Provide the (X, Y) coordinate of the cell's center where the given text is located.  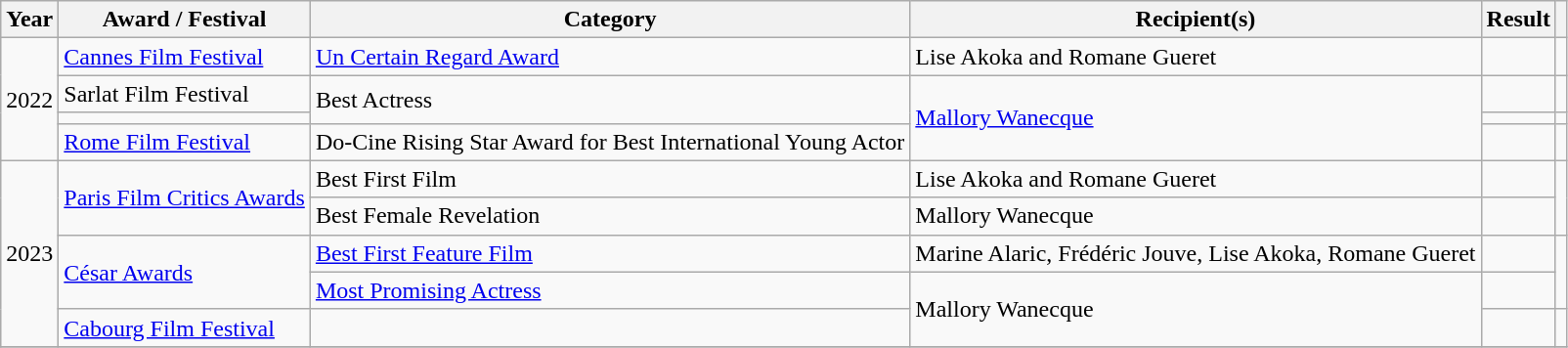
2023 (29, 253)
Cabourg Film Festival (185, 327)
Rome Film Festival (185, 142)
Award / Festival (185, 20)
Cannes Film Festival (185, 57)
Category (610, 20)
Marine Alaric, Frédéric Jouve, Lise Akoka, Romane Gueret (1196, 253)
2022 (29, 100)
Recipient(s) (1196, 20)
Most Promising Actress (610, 290)
Paris Film Critics Awards (185, 197)
Best First Film (610, 179)
Result (1518, 20)
Sarlat Film Festival (185, 94)
Best First Feature Film (610, 253)
Year (29, 20)
César Awards (185, 272)
Best Female Revelation (610, 216)
Best Actress (610, 100)
Do-Cine Rising Star Award for Best International Young Actor (610, 142)
Un Certain Regard Award (610, 57)
